Locate the cell with the specified text and output its [x, y] center coordinate. 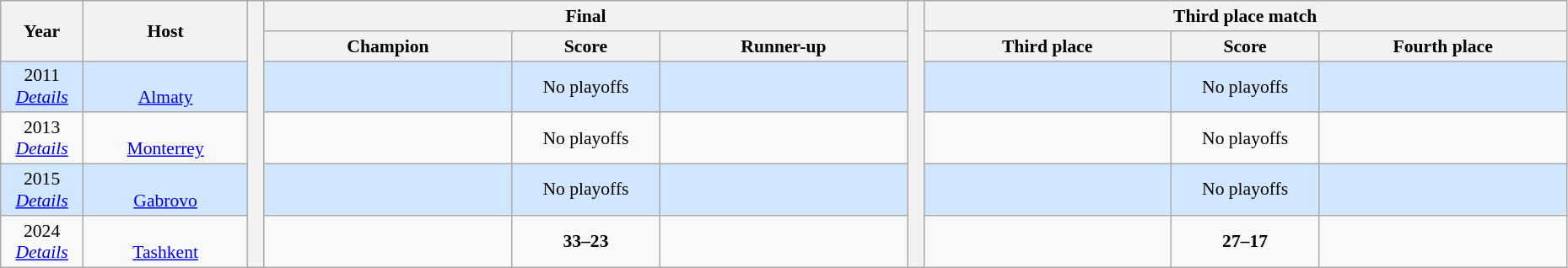
33–23 [586, 241]
Final [585, 16]
Third place [1048, 46]
Year [42, 30]
Host [165, 30]
Almaty [165, 86]
2015Details [42, 190]
2011Details [42, 86]
2024Details [42, 241]
Monterrey [165, 138]
2013Details [42, 138]
Fourth place [1442, 46]
Runner-up [783, 46]
Third place match [1245, 16]
Tashkent [165, 241]
Champion [388, 46]
Gabrovo [165, 190]
27–17 [1245, 241]
